Capture the cell that displays the provided text and extract its (X, Y) central coordinate. 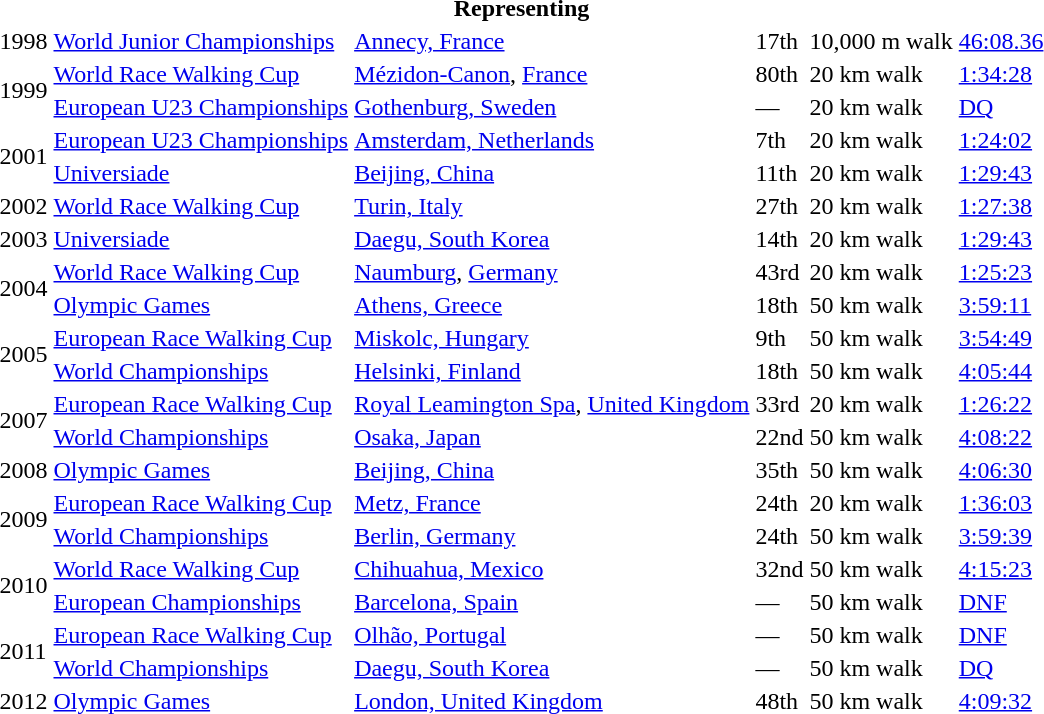
Amsterdam, Netherlands (552, 140)
33rd (780, 404)
Naumburg, Germany (552, 272)
10,000 m walk (881, 41)
22nd (780, 437)
Turin, Italy (552, 206)
Mézidon-Canon, France (552, 74)
European Championships (201, 602)
43rd (780, 272)
World Junior Championships (201, 41)
Chihuahua, Mexico (552, 569)
27th (780, 206)
9th (780, 338)
Annecy, France (552, 41)
14th (780, 239)
Osaka, Japan (552, 437)
32nd (780, 569)
Berlin, Germany (552, 536)
35th (780, 470)
Royal Leamington Spa, United Kingdom (552, 404)
Helsinki, Finland (552, 371)
17th (780, 41)
7th (780, 140)
80th (780, 74)
Gothenburg, Sweden (552, 107)
Athens, Greece (552, 305)
Olhão, Portugal (552, 635)
11th (780, 173)
Barcelona, Spain (552, 602)
Metz, France (552, 503)
Miskolc, Hungary (552, 338)
